Scan for the cell matching the given text and deliver its [x, y] coordinate at center. 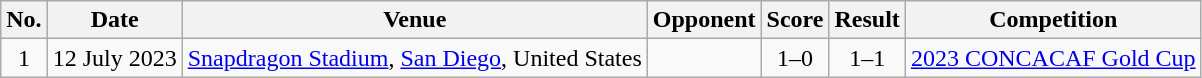
Score [795, 20]
No. [24, 20]
1 [24, 58]
1–0 [795, 58]
12 July 2023 [114, 58]
Competition [1053, 20]
Date [114, 20]
Venue [414, 20]
Snapdragon Stadium, San Diego, United States [414, 58]
1–1 [867, 58]
2023 CONCACAF Gold Cup [1053, 58]
Result [867, 20]
Opponent [704, 20]
